From the cell containing the given text, extract its center point as [X, Y] coordinate. 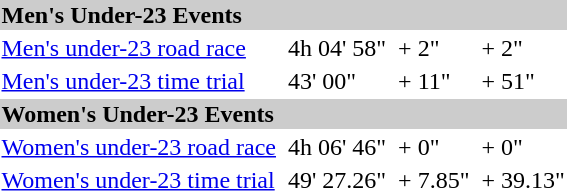
4h 04' 58" [336, 48]
+ 51" [523, 81]
+ 11" [434, 81]
Men's under-23 road race [138, 48]
4h 06' 46" [336, 147]
Women's under-23 road race [138, 147]
Men's Under-23 Events [283, 15]
Women's Under-23 Events [283, 114]
43' 00" [336, 81]
Men's under-23 time trial [138, 81]
